Provide the [X, Y] coordinate of the cell's center where the given text is located.  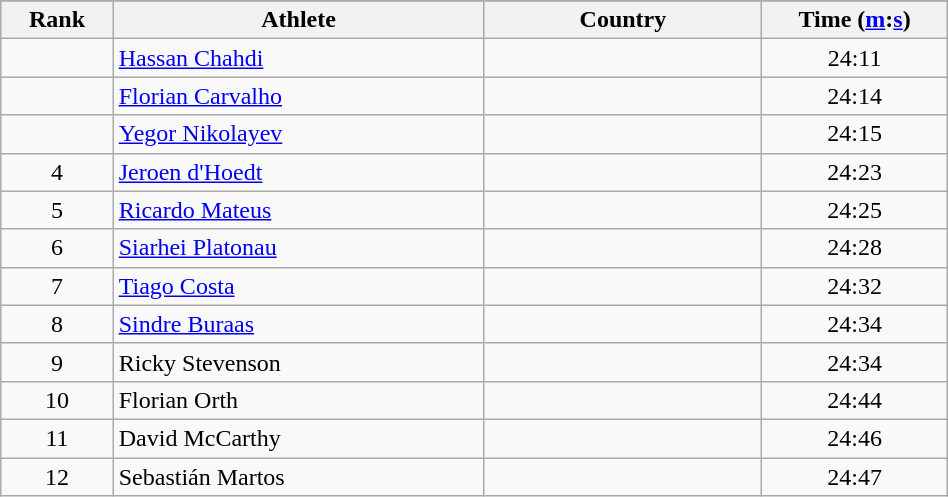
24:32 [854, 286]
Tiago Costa [298, 286]
Hassan Chahdi [298, 58]
Jeroen d'Hoedt [298, 172]
10 [57, 400]
5 [57, 210]
24:47 [854, 477]
24:14 [854, 96]
24:11 [854, 58]
7 [57, 286]
4 [57, 172]
Florian Orth [298, 400]
Siarhei Platonau [298, 248]
Sebastián Martos [298, 477]
Ricardo Mateus [298, 210]
24:46 [854, 438]
Ricky Stevenson [298, 362]
24:44 [854, 400]
Rank [57, 20]
6 [57, 248]
Florian Carvalho [298, 96]
Sindre Buraas [298, 324]
David McCarthy [298, 438]
Yegor Nikolayev [298, 134]
24:25 [854, 210]
24:15 [854, 134]
24:23 [854, 172]
Time (m:s) [854, 20]
8 [57, 324]
Athlete [298, 20]
12 [57, 477]
9 [57, 362]
Country [623, 20]
24:28 [854, 248]
11 [57, 438]
